Pinpoint the cell where the given text exists, returning its (X, Y) midpoint coordinate. 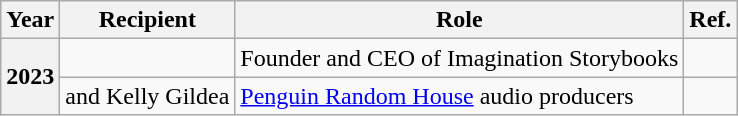
Ref. (710, 20)
Year (30, 20)
Recipient (148, 20)
Founder and CEO of Imagination Storybooks (460, 58)
Role (460, 20)
and Kelly Gildea (148, 96)
2023 (30, 77)
Penguin Random House audio producers (460, 96)
